Determine the (X, Y) coordinate at the center of the cell enclosing the given text.  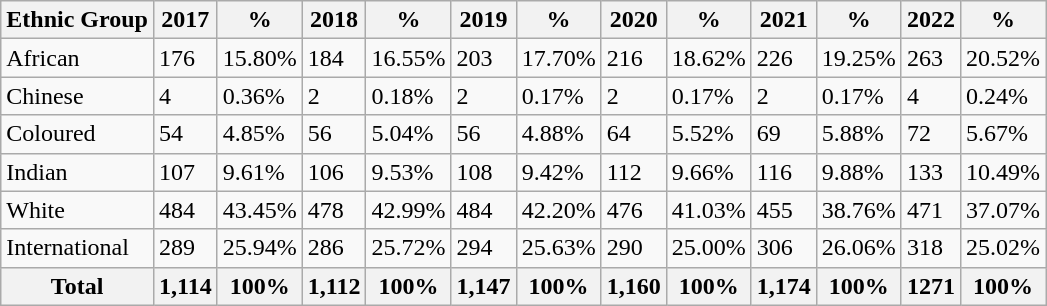
1,114 (185, 286)
37.07% (1002, 210)
5.52% (708, 134)
Ethnic Group (78, 20)
4.88% (558, 134)
1,147 (484, 286)
69 (784, 134)
294 (484, 248)
455 (784, 210)
1,174 (784, 286)
4.85% (260, 134)
White (78, 210)
African (78, 58)
9.42% (558, 172)
9.53% (408, 172)
106 (334, 172)
1271 (930, 286)
54 (185, 134)
17.70% (558, 58)
9.66% (708, 172)
318 (930, 248)
112 (634, 172)
25.72% (408, 248)
108 (484, 172)
2020 (634, 20)
263 (930, 58)
Total (78, 286)
286 (334, 248)
1,112 (334, 286)
25.02% (1002, 248)
107 (185, 172)
25.63% (558, 248)
5.04% (408, 134)
43.45% (260, 210)
203 (484, 58)
2022 (930, 20)
116 (784, 172)
0.24% (1002, 96)
15.80% (260, 58)
290 (634, 248)
471 (930, 210)
2019 (484, 20)
289 (185, 248)
5.88% (858, 134)
Chinese (78, 96)
38.76% (858, 210)
64 (634, 134)
2017 (185, 20)
2021 (784, 20)
216 (634, 58)
184 (334, 58)
306 (784, 248)
9.61% (260, 172)
16.55% (408, 58)
478 (334, 210)
Indian (78, 172)
0.36% (260, 96)
0.18% (408, 96)
2018 (334, 20)
226 (784, 58)
1,160 (634, 286)
42.99% (408, 210)
26.06% (858, 248)
42.20% (558, 210)
10.49% (1002, 172)
41.03% (708, 210)
Coloured (78, 134)
133 (930, 172)
20.52% (1002, 58)
25.94% (260, 248)
19.25% (858, 58)
25.00% (708, 248)
176 (185, 58)
72 (930, 134)
18.62% (708, 58)
9.88% (858, 172)
International (78, 248)
5.67% (1002, 134)
476 (634, 210)
